Pinpoint the cell where the given text exists, returning its [x, y] midpoint coordinate. 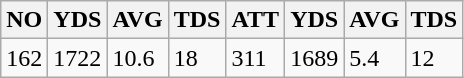
18 [197, 58]
162 [24, 58]
1689 [314, 58]
NO [24, 20]
10.6 [138, 58]
311 [256, 58]
ATT [256, 20]
1722 [78, 58]
5.4 [374, 58]
12 [434, 58]
